Return the (x, y) coordinate for the center point of the cell that contains the specified text.  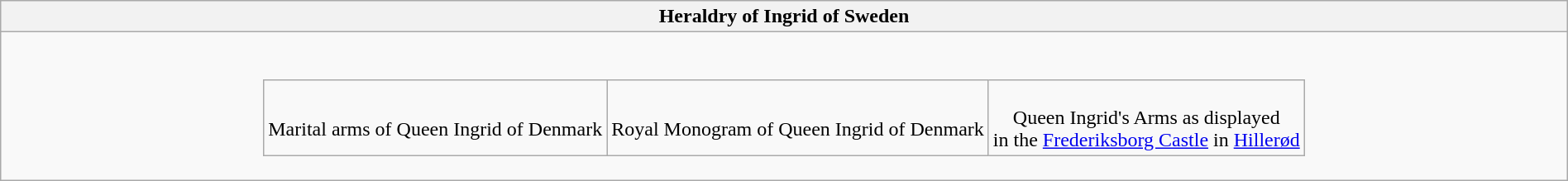
Marital arms of Queen Ingrid of Denmark (435, 117)
Royal Monogram of Queen Ingrid of Denmark (798, 117)
Heraldry of Ingrid of Sweden (784, 17)
Queen Ingrid's Arms as displayed in the Frederiksborg Castle in Hillerød (1146, 117)
